From the cell containing the given text, extract its center point as [X, Y] coordinate. 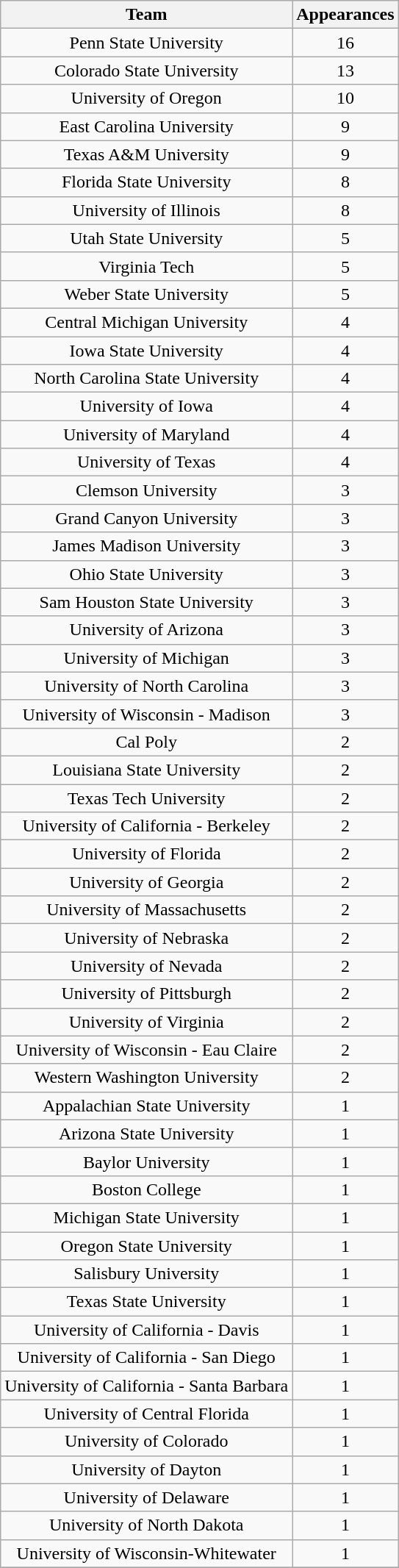
Florida State University [147, 182]
Central Michigan University [147, 322]
Michigan State University [147, 1217]
Iowa State University [147, 351]
Oregon State University [147, 1246]
Texas State University [147, 1302]
University of California - San Diego [147, 1358]
University of Georgia [147, 882]
University of Delaware [147, 1497]
Appearances [345, 15]
16 [345, 43]
University of Wisconsin - Eau Claire [147, 1050]
University of Maryland [147, 434]
University of Oregon [147, 99]
Cal Poly [147, 742]
James Madison University [147, 546]
Texas Tech University [147, 798]
Boston College [147, 1189]
Colorado State University [147, 71]
University of Massachusetts [147, 910]
Grand Canyon University [147, 518]
East Carolina University [147, 126]
University of California - Berkeley [147, 826]
13 [345, 71]
Penn State University [147, 43]
University of North Dakota [147, 1525]
University of North Carolina [147, 686]
Texas A&M University [147, 154]
Utah State University [147, 238]
Arizona State University [147, 1134]
University of Iowa [147, 407]
Appalachian State University [147, 1106]
Sam Houston State University [147, 602]
University of Texas [147, 462]
University of Wisconsin-Whitewater [147, 1553]
University of California - Davis [147, 1330]
University of Illinois [147, 210]
University of Michigan [147, 658]
University of Nevada [147, 966]
University of Dayton [147, 1469]
Louisiana State University [147, 770]
Clemson University [147, 490]
University of Pittsburgh [147, 994]
Salisbury University [147, 1274]
Western Washington University [147, 1078]
Virginia Tech [147, 266]
10 [345, 99]
University of California - Santa Barbara [147, 1386]
North Carolina State University [147, 379]
University of Nebraska [147, 938]
Team [147, 15]
University of Virginia [147, 1022]
University of Florida [147, 854]
University of Central Florida [147, 1414]
University of Colorado [147, 1442]
University of Wisconsin - Madison [147, 714]
University of Arizona [147, 630]
Baylor University [147, 1161]
Ohio State University [147, 574]
Weber State University [147, 294]
